Extract the (X, Y) coordinate from the center of the cell holding the provided text.  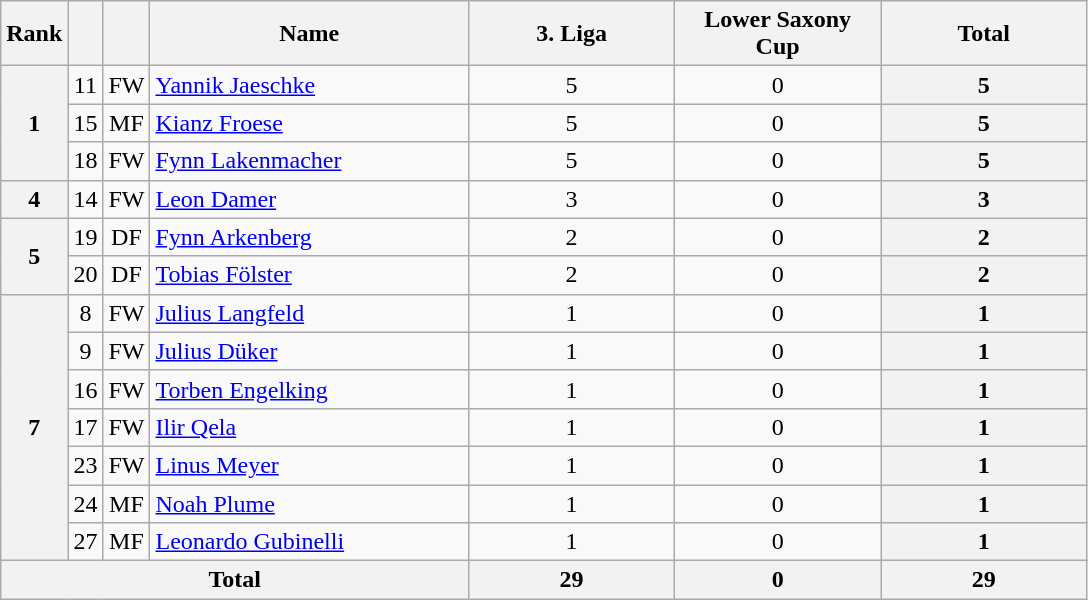
Name (310, 34)
7 (34, 427)
3. Liga (572, 34)
23 (86, 465)
Julius Düker (310, 351)
19 (86, 237)
Yannik Jaeschke (310, 85)
Rank (34, 34)
Julius Langfeld (310, 313)
Noah Plume (310, 503)
11 (86, 85)
Tobias Fölster (310, 275)
27 (86, 542)
4 (34, 199)
Leonardo Gubinelli (310, 542)
17 (86, 427)
20 (86, 275)
Linus Meyer (310, 465)
Leon Damer (310, 199)
Kianz Froese (310, 123)
Fynn Arkenberg (310, 237)
9 (86, 351)
Torben Engelking (310, 389)
Ilir Qela (310, 427)
16 (86, 389)
24 (86, 503)
8 (86, 313)
15 (86, 123)
18 (86, 161)
Fynn Lakenmacher (310, 161)
14 (86, 199)
Lower Saxony Cup (778, 34)
